Return (X, Y) of the center of cell containing provided text 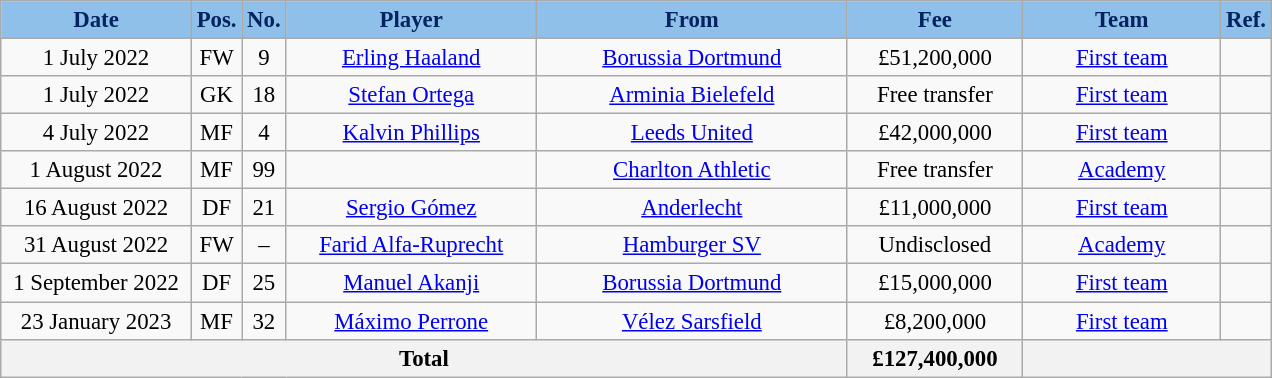
GK (216, 95)
Kalvin Phillips (412, 133)
Vélez Sarsfield (692, 321)
16 August 2022 (96, 208)
9 (264, 58)
– (264, 245)
Sergio Gómez (412, 208)
Total (424, 358)
Erling Haaland (412, 58)
23 January 2023 (96, 321)
4 July 2022 (96, 133)
£8,200,000 (935, 321)
Ref. (1246, 20)
18 (264, 95)
Máximo Perrone (412, 321)
£51,200,000 (935, 58)
1 August 2022 (96, 170)
Anderlecht (692, 208)
£15,000,000 (935, 283)
Undisclosed (935, 245)
Team (1122, 20)
Manuel Akanji (412, 283)
Hamburger SV (692, 245)
1 September 2022 (96, 283)
Farid Alfa-Ruprecht (412, 245)
Player (412, 20)
From (692, 20)
Date (96, 20)
25 (264, 283)
Fee (935, 20)
£127,400,000 (935, 358)
£11,000,000 (935, 208)
32 (264, 321)
Stefan Ortega (412, 95)
21 (264, 208)
31 August 2022 (96, 245)
4 (264, 133)
No. (264, 20)
£42,000,000 (935, 133)
Charlton Athletic (692, 170)
Pos. (216, 20)
Arminia Bielefeld (692, 95)
99 (264, 170)
Leeds United (692, 133)
